Scan for the cell matching the given text and deliver its [X, Y] coordinate at center. 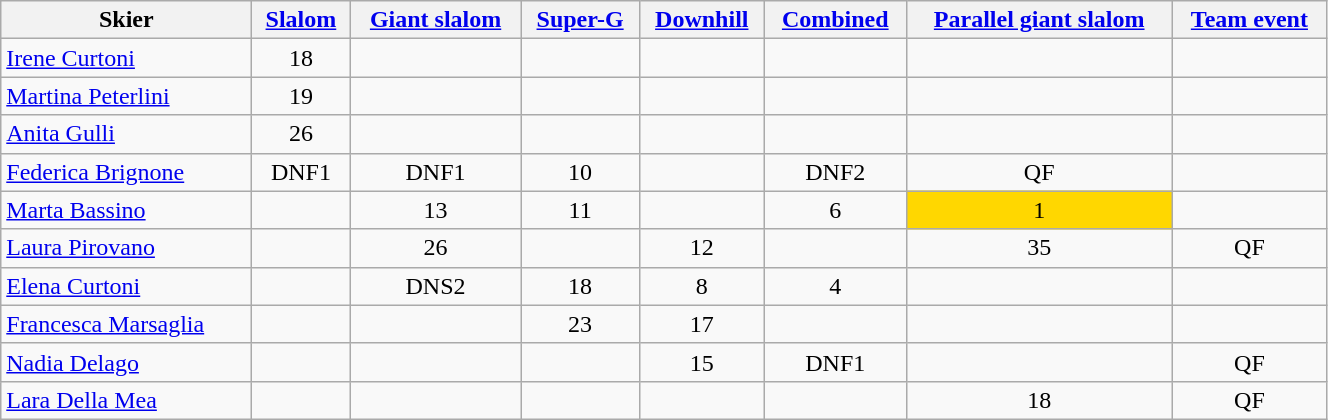
Francesca Marsaglia [126, 324]
23 [580, 324]
15 [702, 362]
Slalom [301, 20]
35 [1039, 248]
6 [836, 210]
Giant slalom [436, 20]
8 [702, 286]
DNF2 [836, 172]
Parallel giant slalom [1039, 20]
Irene Curtoni [126, 58]
Elena Curtoni [126, 286]
Federica Brignone [126, 172]
12 [702, 248]
Combined [836, 20]
13 [436, 210]
4 [836, 286]
Laura Pirovano [126, 248]
Nadia Delago [126, 362]
Marta Bassino [126, 210]
Martina Peterlini [126, 96]
Downhill [702, 20]
Anita Gulli [126, 134]
DNS2 [436, 286]
1 [1039, 210]
11 [580, 210]
Lara Della Mea [126, 400]
17 [702, 324]
19 [301, 96]
Team event [1249, 20]
10 [580, 172]
Super-G [580, 20]
Skier [126, 20]
